Determine the [x, y] coordinate at the center of the cell enclosing the given text.  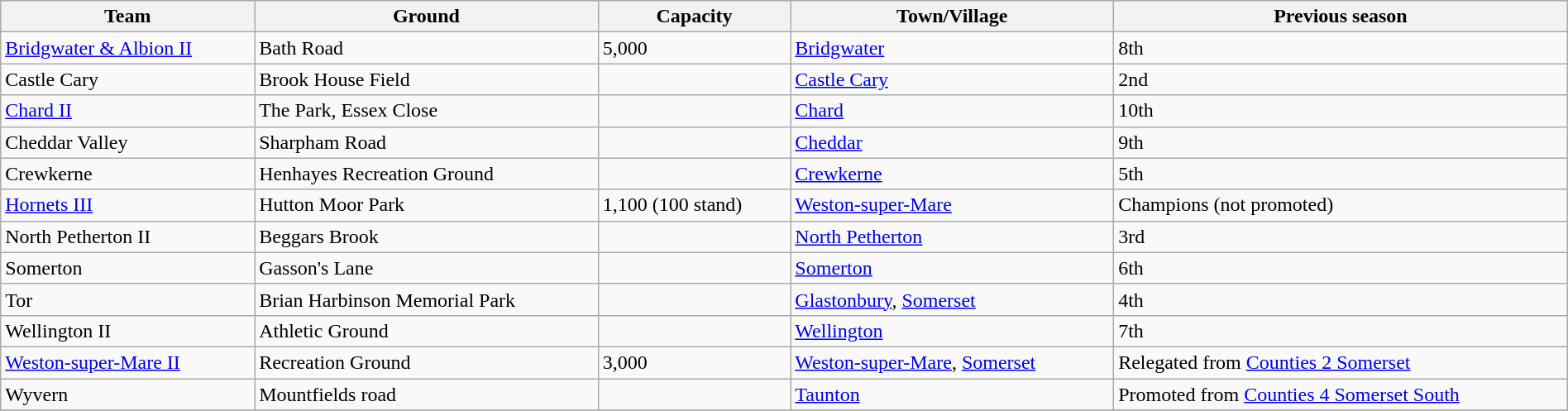
Champions (not promoted) [1341, 205]
Recreation Ground [427, 362]
Previous season [1341, 17]
Weston-super-Mare [953, 205]
North Petherton [953, 237]
Chard II [127, 111]
Gasson's Lane [427, 268]
Bridgwater & Albion II [127, 48]
Promoted from Counties 4 Somerset South [1341, 394]
Mountfields road [427, 394]
Weston-super-Mare II [127, 362]
Brian Harbinson Memorial Park [427, 299]
9th [1341, 142]
3rd [1341, 237]
Brook House Field [427, 79]
4th [1341, 299]
Relegated from Counties 2 Somerset [1341, 362]
Bath Road [427, 48]
Taunton [953, 394]
Hornets III [127, 205]
Henhayes Recreation Ground [427, 174]
7th [1341, 331]
Tor [127, 299]
Chard [953, 111]
10th [1341, 111]
3,000 [695, 362]
5,000 [695, 48]
Cheddar Valley [127, 142]
The Park, Essex Close [427, 111]
2nd [1341, 79]
Wellington II [127, 331]
Wyvern [127, 394]
Cheddar [953, 142]
Town/Village [953, 17]
Hutton Moor Park [427, 205]
Glastonbury, Somerset [953, 299]
6th [1341, 268]
8th [1341, 48]
1,100 (100 stand) [695, 205]
Sharpham Road [427, 142]
Team [127, 17]
North Petherton II [127, 237]
Ground [427, 17]
Beggars Brook [427, 237]
Capacity [695, 17]
Athletic Ground [427, 331]
Weston-super-Mare, Somerset [953, 362]
5th [1341, 174]
Bridgwater [953, 48]
Wellington [953, 331]
